Determine the [x, y] coordinate at the center of the cell enclosing the given text.  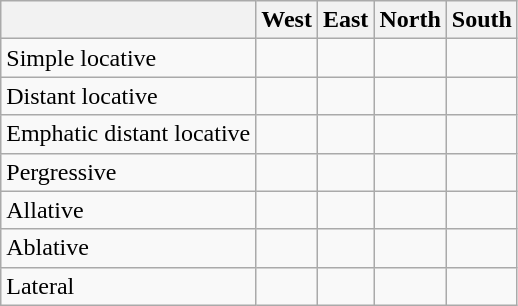
Lateral [128, 286]
East [345, 20]
South [482, 20]
Simple locative [128, 58]
West [287, 20]
North [410, 20]
Ablative [128, 248]
Allative [128, 210]
Pergressive [128, 172]
Distant locative [128, 96]
Emphatic distant locative [128, 134]
